Return [x, y] of the center of cell containing provided text 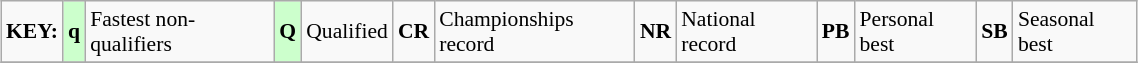
Championships record [534, 32]
Q [288, 32]
Seasonal best [1075, 32]
PB [836, 32]
CR [414, 32]
Qualified [347, 32]
National record [746, 32]
Fastest non-qualifiers [180, 32]
q [74, 32]
NR [656, 32]
SB [994, 32]
KEY: [32, 32]
Personal best [916, 32]
